Return [x, y] of the center of cell containing provided text 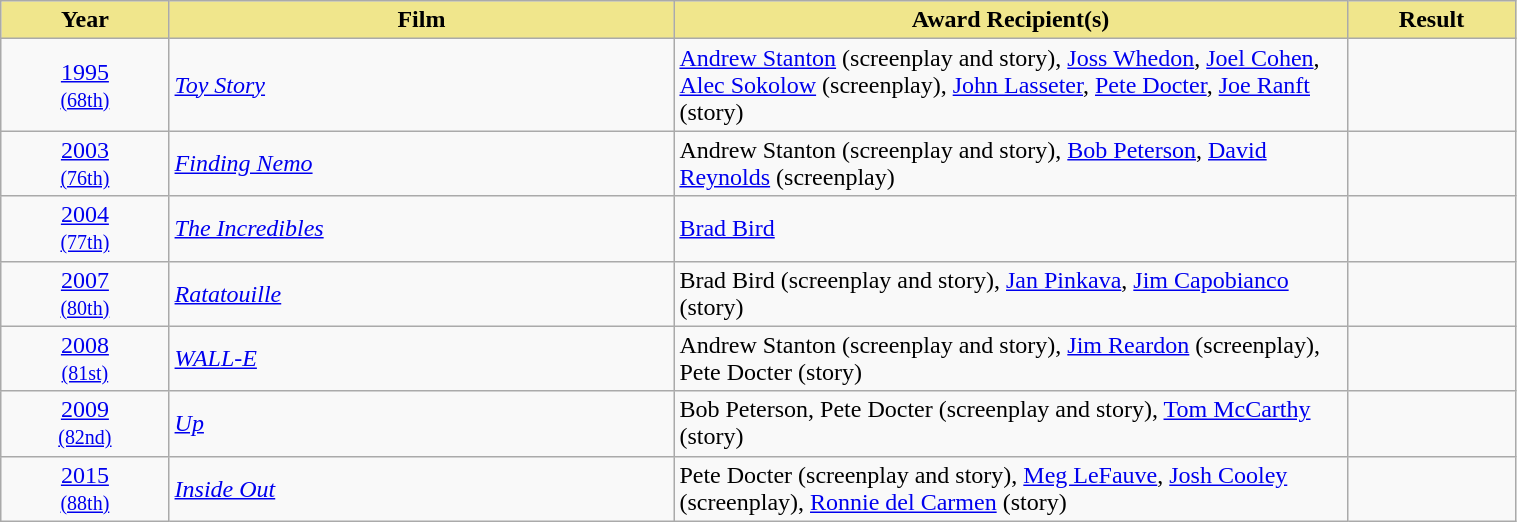
Finding Nemo [422, 164]
2004(77th) [85, 228]
Andrew Stanton (screenplay and story), Jim Reardon (screenplay), Pete Docter (story) [1010, 358]
Brad Bird (screenplay and story), Jan Pinkava, Jim Capobianco (story) [1010, 294]
2003(76th) [85, 164]
Inside Out [422, 488]
2015(88th) [85, 488]
Andrew Stanton (screenplay and story), Joss Whedon, Joel Cohen, Alec Sokolow (screenplay), John Lasseter, Pete Docter, Joe Ranft (story) [1010, 85]
Result [1432, 20]
Brad Bird [1010, 228]
2008(81st) [85, 358]
Ratatouille [422, 294]
Andrew Stanton (screenplay and story), Bob Peterson, David Reynolds (screenplay) [1010, 164]
WALL-E [422, 358]
Bob Peterson, Pete Docter (screenplay and story), Tom McCarthy (story) [1010, 424]
Pete Docter (screenplay and story), Meg LeFauve, Josh Cooley (screenplay), Ronnie del Carmen (story) [1010, 488]
Up [422, 424]
Toy Story [422, 85]
The Incredibles [422, 228]
Year [85, 20]
2007(80th) [85, 294]
Award Recipient(s) [1010, 20]
2009(82nd) [85, 424]
Film [422, 20]
1995(68th) [85, 85]
